From the cell containing the given text, extract its center point as [X, Y] coordinate. 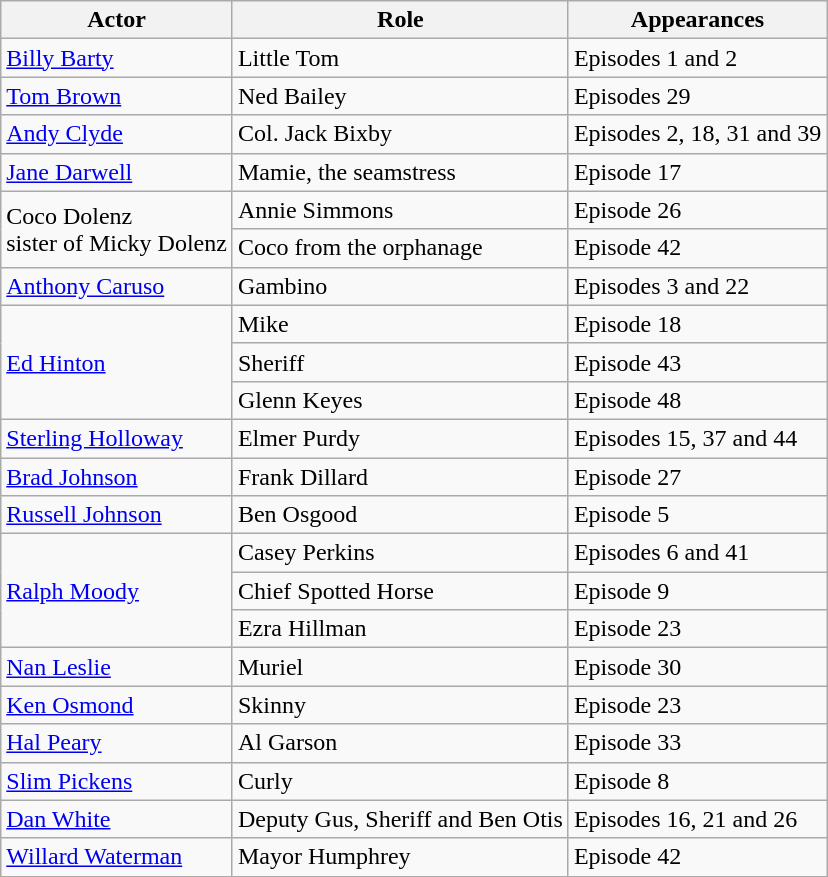
Slim Pickens [117, 781]
Skinny [400, 705]
Ned Bailey [400, 96]
Frank Dillard [400, 477]
Casey Perkins [400, 553]
Episodes 6 and 41 [697, 553]
Episode 18 [697, 324]
Episode 27 [697, 477]
Episodes 16, 21 and 26 [697, 819]
Coco Dolenz sister of Micky Dolenz [117, 229]
Ed Hinton [117, 362]
Appearances [697, 20]
Mayor Humphrey [400, 857]
Episodes 15, 37 and 44 [697, 438]
Ken Osmond [117, 705]
Actor [117, 20]
Episodes 29 [697, 96]
Col. Jack Bixby [400, 134]
Chief Spotted Horse [400, 591]
Nan Leslie [117, 667]
Episodes 2, 18, 31 and 39 [697, 134]
Anthony Caruso [117, 286]
Mamie, the seamstress [400, 172]
Little Tom [400, 58]
Glenn Keyes [400, 400]
Episode 5 [697, 515]
Hal Peary [117, 743]
Russell Johnson [117, 515]
Willard Waterman [117, 857]
Billy Barty [117, 58]
Episode 33 [697, 743]
Episode 17 [697, 172]
Episode 48 [697, 400]
Gambino [400, 286]
Annie Simmons [400, 210]
Muriel [400, 667]
Dan White [117, 819]
Sheriff [400, 362]
Episode 26 [697, 210]
Al Garson [400, 743]
Episode 9 [697, 591]
Andy Clyde [117, 134]
Elmer Purdy [400, 438]
Episode 43 [697, 362]
Episodes 1 and 2 [697, 58]
Mike [400, 324]
Tom Brown [117, 96]
Episode 8 [697, 781]
Brad Johnson [117, 477]
Deputy Gus, Sheriff and Ben Otis [400, 819]
Episode 30 [697, 667]
Role [400, 20]
Ben Osgood [400, 515]
Sterling Holloway [117, 438]
Jane Darwell [117, 172]
Ezra Hillman [400, 629]
Episodes 3 and 22 [697, 286]
Ralph Moody [117, 591]
Coco from the orphanage [400, 248]
Curly [400, 781]
